For the text-containing cell, return its midpoint in [x, y] coordinate format. 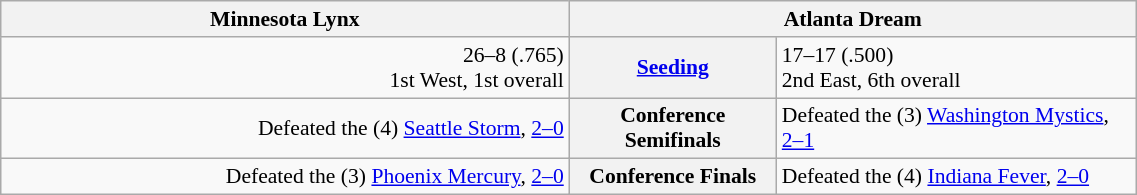
Defeated the (4) Indiana Fever, 2–0 [957, 177]
17–17 (.500) 2nd East, 6th overall [957, 68]
Seeding [673, 68]
Defeated the (3) Phoenix Mercury, 2–0 [285, 177]
Defeated the (3) Washington Mystics, 2–1 [957, 128]
Conference Semifinals [673, 128]
Atlanta Dream [853, 19]
Conference Finals [673, 177]
Minnesota Lynx [285, 19]
Defeated the (4) Seattle Storm, 2–0 [285, 128]
26–8 (.765) 1st West, 1st overall [285, 68]
